Pinpoint the cell where the given text exists, returning its (x, y) midpoint coordinate. 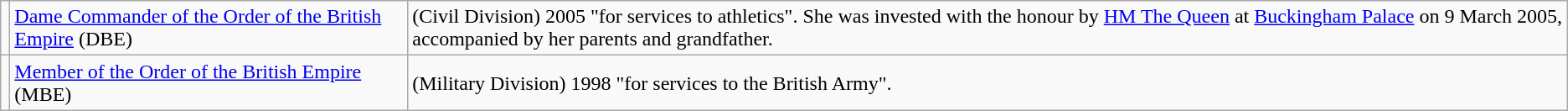
Dame Commander of the Order of the British Empire (DBE) (209, 29)
(Military Division) 1998 "for services to the British Army". (988, 82)
Member of the Order of the British Empire (MBE) (209, 82)
